Return (X, Y) of the center of cell containing provided text 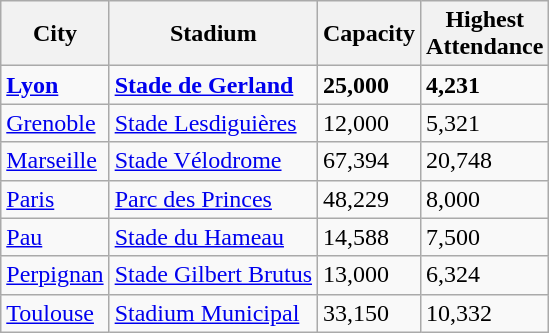
13,000 (370, 275)
25,000 (370, 85)
Parc des Princes (213, 199)
4,231 (485, 85)
Toulouse (55, 313)
Grenoble (55, 123)
67,394 (370, 161)
Stade du Hameau (213, 237)
Pau (55, 237)
Marseille (55, 161)
Stade Lesdiguières (213, 123)
Stadium Municipal (213, 313)
14,588 (370, 237)
Stade Gilbert Brutus (213, 275)
6,324 (485, 275)
Lyon (55, 85)
12,000 (370, 123)
Perpignan (55, 275)
Stade Vélodrome (213, 161)
Capacity (370, 34)
10,332 (485, 313)
8,000 (485, 199)
City (55, 34)
33,150 (370, 313)
20,748 (485, 161)
Paris (55, 199)
5,321 (485, 123)
Stade de Gerland (213, 85)
48,229 (370, 199)
7,500 (485, 237)
HighestAttendance (485, 34)
Stadium (213, 34)
